Detect which cell encompasses the target text, then output its [x, y] center coordinate. 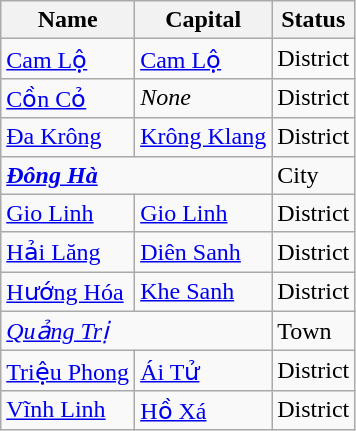
Cồn Cỏ [68, 98]
Krông Klang [204, 137]
City [314, 175]
Ái Tử [204, 371]
Status [314, 20]
Hải Lăng [68, 252]
Hướng Hóa [68, 292]
Vĩnh Linh [68, 410]
Quảng Trị [136, 331]
Hồ Xá [204, 410]
Triệu Phong [68, 371]
Name [68, 20]
None [204, 98]
Đa Krông [68, 137]
Khe Sanh [204, 292]
Diên Sanh [204, 252]
Đông Hà [136, 175]
Capital [204, 20]
Town [314, 331]
